Locate the cell with the specified text and output its [x, y] center coordinate. 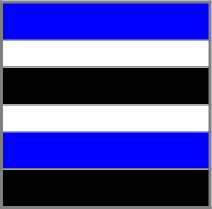
Shorts/Skirt [106, 188]
Black [106, 86]
